Return the (X, Y) coordinate for the center point of the cell that contains the specified text.  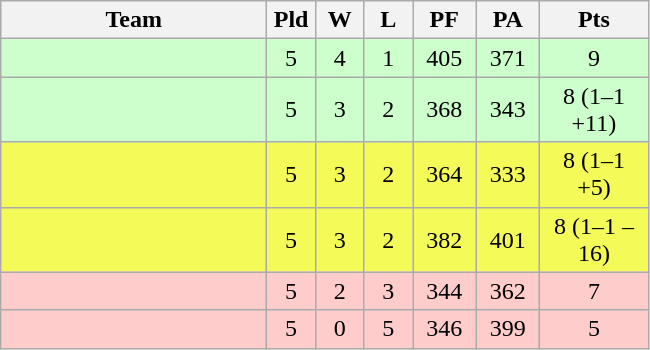
Pld (292, 20)
401 (508, 240)
344 (444, 291)
371 (508, 58)
333 (508, 174)
PF (444, 20)
7 (594, 291)
L (388, 20)
Team (134, 20)
8 (1–1 +11) (594, 110)
343 (508, 110)
346 (444, 329)
405 (444, 58)
368 (444, 110)
1 (388, 58)
Pts (594, 20)
8 (1–1 +5) (594, 174)
382 (444, 240)
4 (340, 58)
PA (508, 20)
399 (508, 329)
8 (1–1 –16) (594, 240)
0 (340, 329)
9 (594, 58)
364 (444, 174)
362 (508, 291)
W (340, 20)
